Detect which cell encompasses the target text, then output its [X, Y] center coordinate. 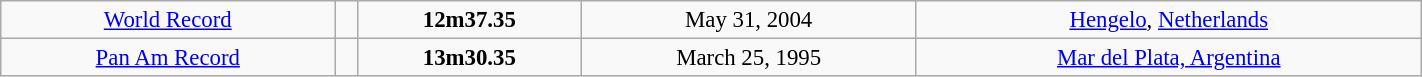
May 31, 2004 [748, 20]
Hengelo, Netherlands [1168, 20]
World Record [168, 20]
12m37.35 [470, 20]
Pan Am Record [168, 58]
13m30.35 [470, 58]
March 25, 1995 [748, 58]
Mar del Plata, Argentina [1168, 58]
